Scan for the cell matching the given text and deliver its (X, Y) coordinate at center. 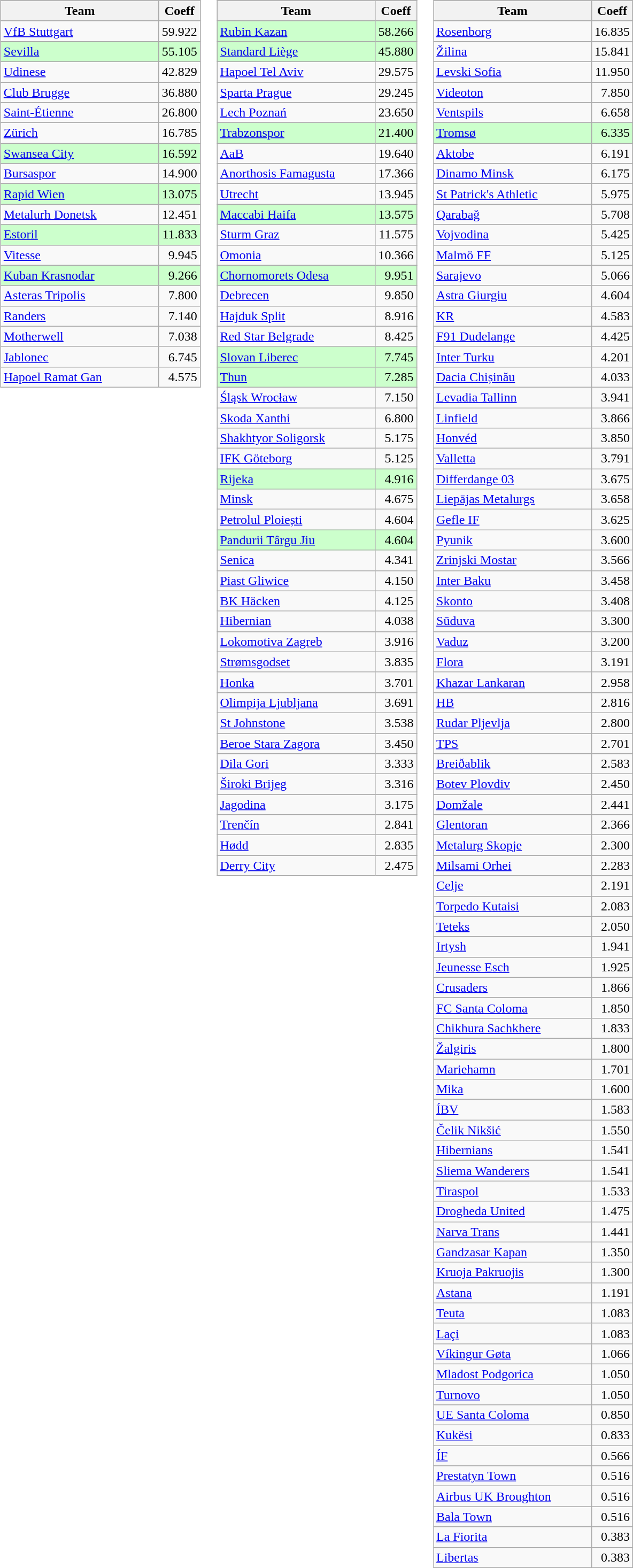
Pyunik (512, 540)
29.245 (396, 92)
FC Santa Coloma (512, 1008)
Shakhtyor Soligorsk (296, 438)
13.575 (396, 214)
Milsami Orhei (512, 866)
4.033 (613, 377)
7.150 (396, 397)
Hibernian (296, 621)
La Fiorita (512, 1537)
Hødd (296, 845)
3.408 (613, 601)
ÍBV (512, 1110)
59.922 (180, 31)
16.835 (613, 31)
14.900 (180, 174)
23.650 (396, 113)
3.333 (396, 764)
Chornomorets Odesa (296, 275)
7.745 (396, 357)
1.300 (613, 1272)
3.191 (613, 662)
7.140 (180, 316)
St Johnstone (296, 723)
4.425 (613, 336)
Inter Baku (512, 581)
55.105 (180, 51)
12.451 (180, 214)
3.866 (613, 418)
17.366 (396, 174)
Zrinjski Mostar (512, 560)
Prestatyn Town (512, 1476)
Aktobe (512, 153)
11.950 (613, 72)
1.701 (613, 1069)
3.450 (396, 744)
Pandurii Târgu Jiu (296, 540)
Metalurg Skopje (512, 845)
Hapoel Ramat Gan (80, 377)
13.075 (180, 194)
Saint-Étienne (80, 113)
15.841 (613, 51)
Turnovo (512, 1395)
2.300 (613, 845)
1.550 (613, 1130)
Estoril (80, 235)
4.125 (396, 601)
3.458 (613, 581)
3.300 (613, 621)
2.583 (613, 764)
Hibernians (512, 1150)
1.850 (613, 1008)
2.441 (613, 805)
2.816 (613, 702)
Teteks (512, 926)
Lokomotiva Zagreb (296, 642)
6.800 (396, 418)
1.533 (613, 1191)
2.366 (613, 825)
Čelik Nikšić (512, 1130)
16.592 (180, 153)
Crusaders (512, 987)
Víkingur Gøta (512, 1354)
Rosenborg (512, 31)
Senica (296, 560)
Honvéd (512, 438)
Levski Sofia (512, 72)
Sturm Graz (296, 235)
Skoda Xanthi (296, 418)
1.866 (613, 987)
Udinese (80, 72)
2.958 (613, 682)
29.575 (396, 72)
F91 Dudelange (512, 336)
3.701 (396, 682)
Anorthosis Famagusta (296, 174)
7.038 (180, 336)
Rudar Pljevlja (512, 723)
1.925 (613, 967)
Levadia Tallinn (512, 397)
7.850 (613, 92)
Sevilla (80, 51)
42.829 (180, 72)
4.583 (613, 316)
Lech Poznań (296, 113)
Piast Gliwice (296, 581)
3.675 (613, 479)
1.350 (613, 1252)
1.583 (613, 1110)
ÍF (512, 1456)
Mariehamn (512, 1069)
Honka (296, 682)
1.475 (613, 1211)
Differdange 03 (512, 479)
3.566 (613, 560)
4.341 (396, 560)
5.975 (613, 194)
Celje (512, 886)
9.951 (396, 275)
6.745 (180, 357)
Botev Plovdiv (512, 784)
0.850 (613, 1415)
Utrecht (296, 194)
16.785 (180, 133)
Mladost Podgorica (512, 1374)
6.335 (613, 133)
Flora (512, 662)
2.283 (613, 866)
3.941 (613, 397)
Zürich (80, 133)
9.945 (180, 255)
Randers (80, 316)
4.916 (396, 479)
3.691 (396, 702)
3.200 (613, 642)
19.640 (396, 153)
Bursaspor (80, 174)
VfB Stuttgart (80, 31)
Valletta (512, 459)
3.625 (613, 520)
Gandzasar Kapan (512, 1252)
45.880 (396, 51)
9.850 (396, 296)
5.175 (396, 438)
Jeunesse Esch (512, 967)
BK Häcken (296, 601)
1.066 (613, 1354)
13.945 (396, 194)
KR (512, 316)
1.600 (613, 1090)
Breiðablik (512, 764)
Liepājas Metalurgs (512, 499)
Dinamo Minsk (512, 174)
Libertas (512, 1557)
3.850 (613, 438)
2.841 (396, 825)
Inter Turku (512, 357)
6.191 (613, 153)
7.285 (396, 377)
58.266 (396, 31)
Motherwell (80, 336)
AaB (296, 153)
St Patrick's Athletic (512, 194)
UE Santa Coloma (512, 1415)
Jagodina (296, 805)
9.266 (180, 275)
Kuban Krasnodar (80, 275)
Sparta Prague (296, 92)
Rijeka (296, 479)
2.800 (613, 723)
Airbus UK Broughton (512, 1496)
TPS (512, 744)
Metalurh Donetsk (80, 214)
Debrecen (296, 296)
4.575 (180, 377)
8.916 (396, 316)
Chikhura Sachkhere (512, 1028)
Bala Town (512, 1517)
Olimpija Ljubljana (296, 702)
Tromsø (512, 133)
Vojvodina (512, 235)
Široki Brijeg (296, 784)
IFK Göteborg (296, 459)
Narva Trans (512, 1232)
Linfield (512, 418)
2.475 (396, 866)
10.366 (396, 255)
1.800 (613, 1048)
Dila Gori (296, 764)
1.941 (613, 947)
2.083 (613, 906)
3.538 (396, 723)
Asteras Tripolis (80, 296)
Astana (512, 1293)
3.316 (396, 784)
Vaduz (512, 642)
HB (512, 702)
26.800 (180, 113)
8.425 (396, 336)
Sarajevo (512, 275)
Derry City (296, 866)
Laçi (512, 1333)
5.708 (613, 214)
3.791 (613, 459)
2.835 (396, 845)
Standard Liège (296, 51)
Sūduva (512, 621)
Maccabi Haifa (296, 214)
Qarabağ (512, 214)
Red Star Belgrade (296, 336)
Kukësi (512, 1435)
Swansea City (80, 153)
6.658 (613, 113)
Trabzonspor (296, 133)
3.175 (396, 805)
Rapid Wien (80, 194)
4.150 (396, 581)
3.916 (396, 642)
5.425 (613, 235)
Malmö FF (512, 255)
Mika (512, 1090)
36.880 (180, 92)
Sliema Wanderers (512, 1171)
Kruoja Pakruojis (512, 1272)
Žilina (512, 51)
6.175 (613, 174)
0.566 (613, 1456)
Jablonec (80, 357)
1.833 (613, 1028)
4.201 (613, 357)
2.450 (613, 784)
11.575 (396, 235)
0.833 (613, 1435)
Žalgiris (512, 1048)
Astra Giurgiu (512, 296)
Teuta (512, 1313)
Minsk (296, 499)
7.800 (180, 296)
Ventspils (512, 113)
Torpedo Kutaisi (512, 906)
Khazar Lankaran (512, 682)
Videoton (512, 92)
2.701 (613, 744)
Śląsk Wrocław (296, 397)
Irtysh (512, 947)
1.441 (613, 1232)
1.191 (613, 1293)
3.600 (613, 540)
4.675 (396, 499)
3.835 (396, 662)
2.191 (613, 886)
Slovan Liberec (296, 357)
Hapoel Tel Aviv (296, 72)
Domžale (512, 805)
Club Brugge (80, 92)
Skonto (512, 601)
3.658 (613, 499)
Vitesse (80, 255)
Petrolul Ploiești (296, 520)
Strømsgodset (296, 662)
11.833 (180, 235)
Beroe Stara Zagora (296, 744)
21.400 (396, 133)
5.066 (613, 275)
Trenčín (296, 825)
4.038 (396, 621)
Omonia (296, 255)
Drogheda United (512, 1211)
Hajduk Split (296, 316)
Thun (296, 377)
Glentoran (512, 825)
Rubin Kazan (296, 31)
Dacia Chișinău (512, 377)
Tiraspol (512, 1191)
Gefle IF (512, 520)
2.050 (613, 926)
